Find where the given text appears and provide that cell's center as [x, y] coordinate. 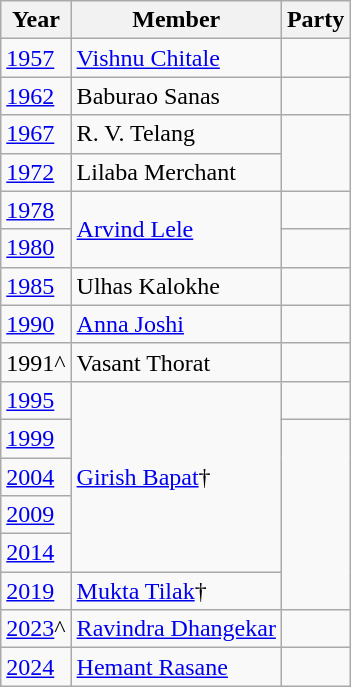
Year [36, 20]
Member [176, 20]
2019 [36, 591]
Ulhas Kalokhe [176, 286]
1991^ [36, 362]
1978 [36, 210]
1967 [36, 134]
2023^ [36, 629]
Vishnu Chitale [176, 58]
Vasant Thorat [176, 362]
1957 [36, 58]
Anna Joshi [176, 324]
Girish Bapat† [176, 476]
1972 [36, 172]
1995 [36, 400]
2014 [36, 553]
1962 [36, 96]
Baburao Sanas [176, 96]
2004 [36, 477]
R. V. Telang [176, 134]
1985 [36, 286]
Lilaba Merchant [176, 172]
Mukta Tilak† [176, 591]
1990 [36, 324]
Hemant Rasane [176, 667]
1999 [36, 438]
1980 [36, 248]
Arvind Lele [176, 229]
2009 [36, 515]
2024 [36, 667]
Ravindra Dhangekar [176, 629]
Party [315, 20]
